Output the [x, y] coordinate of the center of the cell containing the given text.  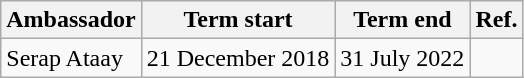
Ref. [496, 20]
Ambassador [71, 20]
21 December 2018 [238, 58]
Serap Ataay [71, 58]
Term start [238, 20]
31 July 2022 [402, 58]
Term end [402, 20]
